Detect which cell encompasses the target text, then output its [X, Y] center coordinate. 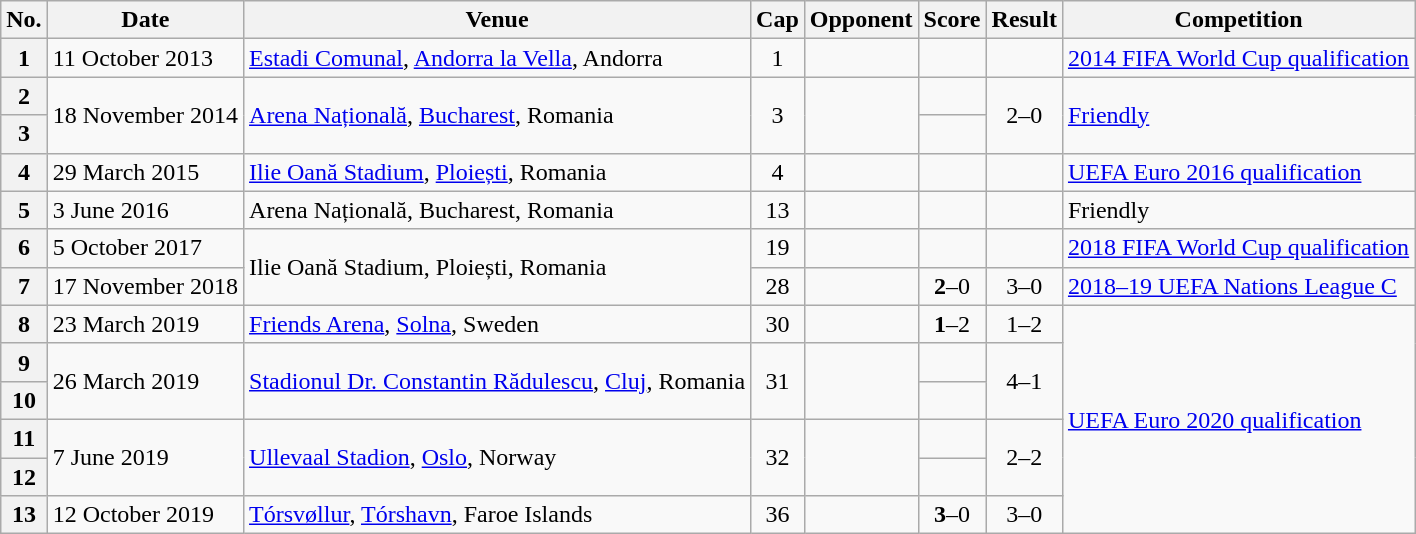
3 June 2016 [145, 210]
Score [952, 20]
7 [24, 286]
30 [778, 324]
11 [24, 438]
5 October 2017 [145, 248]
Venue [498, 20]
11 October 2013 [145, 58]
18 November 2014 [145, 115]
2–2 [1024, 457]
12 October 2019 [145, 515]
Tórsvøllur, Tórshavn, Faroe Islands [498, 515]
23 March 2019 [145, 324]
36 [778, 515]
29 March 2015 [145, 172]
Date [145, 20]
2 [24, 96]
5 [24, 210]
9 [24, 362]
4–1 [1024, 381]
2018 FIFA World Cup qualification [1238, 248]
No. [24, 20]
26 March 2019 [145, 381]
2014 FIFA World Cup qualification [1238, 58]
10 [24, 400]
Cap [778, 20]
32 [778, 457]
Result [1024, 20]
28 [778, 286]
Estadi Comunal, Andorra la Vella, Andorra [498, 58]
17 November 2018 [145, 286]
6 [24, 248]
Friends Arena, Solna, Sweden [498, 324]
31 [778, 381]
UEFA Euro 2020 qualification [1238, 419]
7 June 2019 [145, 457]
12 [24, 477]
Stadionul Dr. Constantin Rădulescu, Cluj, Romania [498, 381]
Opponent [861, 20]
Competition [1238, 20]
8 [24, 324]
UEFA Euro 2016 qualification [1238, 172]
Ullevaal Stadion, Oslo, Norway [498, 457]
2018–19 UEFA Nations League C [1238, 286]
19 [778, 248]
